Return (x, y) of the center of cell containing provided text 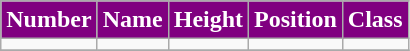
Class (375, 20)
Name (132, 20)
Height (208, 20)
Number (49, 20)
Position (296, 20)
